Extract the [x, y] coordinate from the center of the cell holding the provided text.  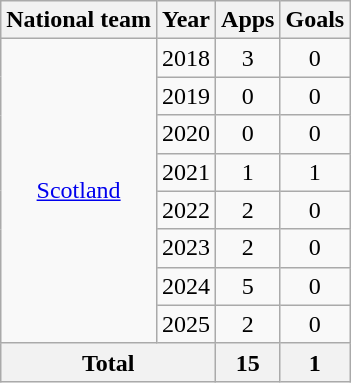
3 [248, 58]
2023 [186, 248]
2024 [186, 286]
Year [186, 20]
2020 [186, 134]
15 [248, 362]
5 [248, 286]
2018 [186, 58]
Goals [315, 20]
Apps [248, 20]
National team [79, 20]
2019 [186, 96]
2021 [186, 172]
Scotland [79, 191]
Total [108, 362]
2022 [186, 210]
2025 [186, 324]
